Search for the cell housing the specified text and yield its (X, Y) center coordinate. 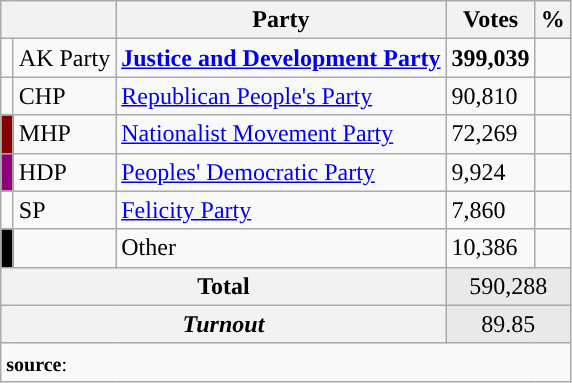
590,288 (508, 286)
Total (224, 286)
AK Party (64, 58)
CHP (64, 96)
Turnout (224, 324)
Party (281, 20)
Justice and Development Party (281, 58)
Other (281, 248)
89.85 (508, 324)
Peoples' Democratic Party (281, 172)
399,039 (490, 58)
9,924 (490, 172)
Felicity Party (281, 210)
% (552, 20)
Votes (490, 20)
72,269 (490, 134)
Republican People's Party (281, 96)
SP (64, 210)
MHP (64, 134)
90,810 (490, 96)
Nationalist Movement Party (281, 134)
source: (286, 362)
HDP (64, 172)
7,860 (490, 210)
10,386 (490, 248)
